Identify which cell holds the provided text, then report its [x, y] central coordinate. 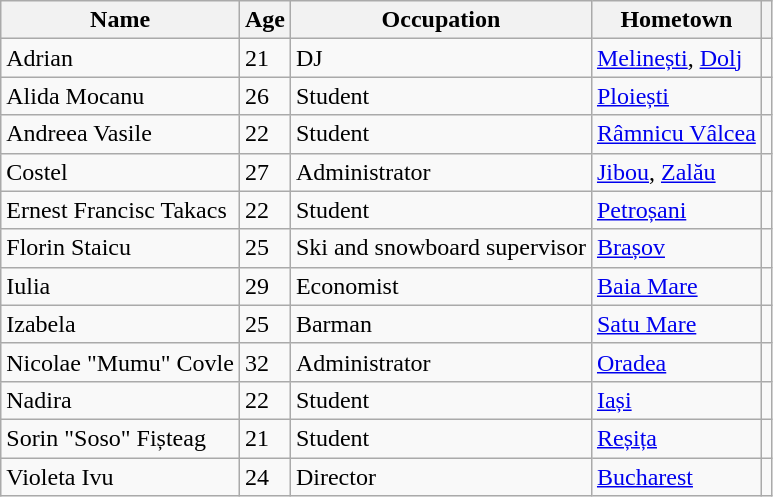
Hometown [676, 20]
Violeta Ivu [120, 477]
24 [264, 477]
Andreea Vasile [120, 134]
Florin Staicu [120, 248]
32 [264, 362]
26 [264, 96]
Age [264, 20]
Brașov [676, 248]
Ernest Francisc Takacs [120, 210]
Oradea [676, 362]
Izabela [120, 324]
Alida Mocanu [120, 96]
Ski and snowboard supervisor [440, 248]
Ploiești [676, 96]
Baia Mare [676, 286]
Name [120, 20]
Nicolae "Mumu" Covle [120, 362]
Bucharest [676, 477]
Nadira [120, 400]
Râmnicu Vâlcea [676, 134]
Iulia [120, 286]
DJ [440, 58]
Costel [120, 172]
27 [264, 172]
Economist [440, 286]
Barman [440, 324]
Sorin "Soso" Fișteag [120, 438]
Reșița [676, 438]
Iași [676, 400]
Satu Mare [676, 324]
Occupation [440, 20]
Jibou, Zalău [676, 172]
Melinești, Dolj [676, 58]
29 [264, 286]
Director [440, 477]
Petroșani [676, 210]
Adrian [120, 58]
